Return (x, y) of the center of cell containing provided text 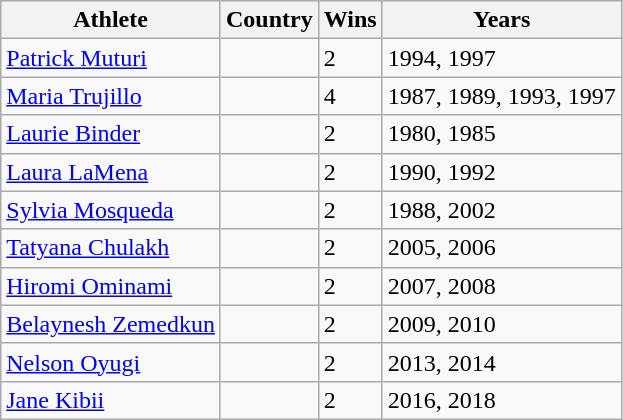
4 (350, 96)
2009, 2010 (502, 324)
Belaynesh Zemedkun (111, 324)
1990, 1992 (502, 172)
2016, 2018 (502, 400)
Hiromi Ominami (111, 286)
1987, 1989, 1993, 1997 (502, 96)
Athlete (111, 20)
2013, 2014 (502, 362)
1980, 1985 (502, 134)
Maria Trujillo (111, 96)
Sylvia Mosqueda (111, 210)
Tatyana Chulakh (111, 248)
Wins (350, 20)
Laura LaMena (111, 172)
Nelson Oyugi (111, 362)
Jane Kibii (111, 400)
Years (502, 20)
1988, 2002 (502, 210)
2007, 2008 (502, 286)
1994, 1997 (502, 58)
Laurie Binder (111, 134)
Patrick Muturi (111, 58)
Country (269, 20)
2005, 2006 (502, 248)
